Extract the (x, y) coordinate from the center of the cell holding the provided text.  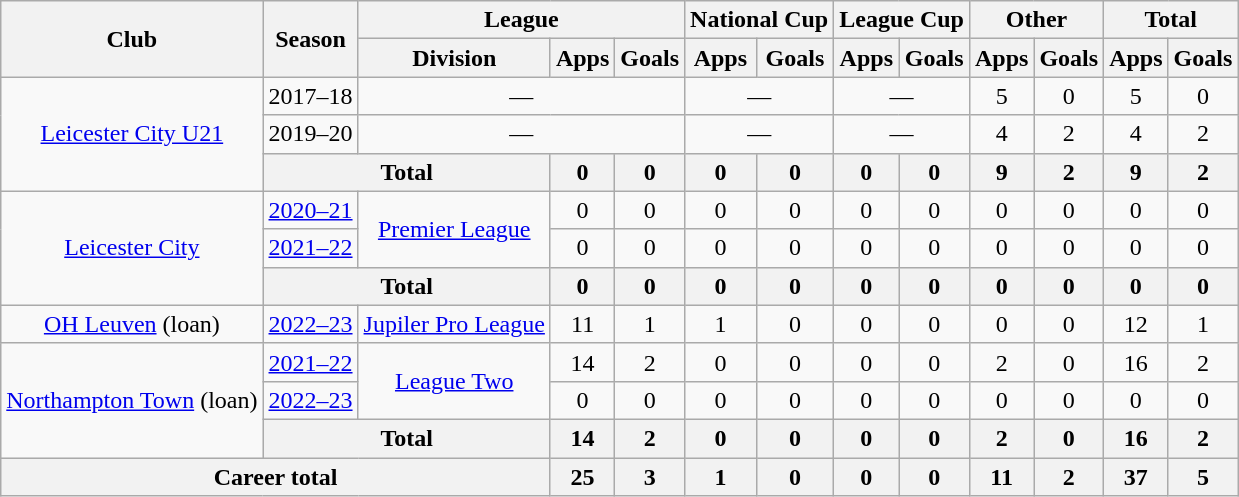
Jupiler Pro League (454, 324)
Leicester City (132, 248)
Club (132, 39)
League Cup (902, 20)
2017–18 (310, 96)
Leicester City U21 (132, 134)
2020–21 (310, 210)
OH Leuven (loan) (132, 324)
Career total (276, 477)
League Two (454, 381)
National Cup (760, 20)
37 (1136, 477)
Northampton Town (loan) (132, 400)
25 (582, 477)
Other (1036, 20)
Season (310, 39)
3 (650, 477)
2019–20 (310, 134)
League (522, 20)
Premier League (454, 229)
Division (454, 58)
12 (1136, 324)
